Find where the given text appears and provide that cell's center as [X, Y] coordinate. 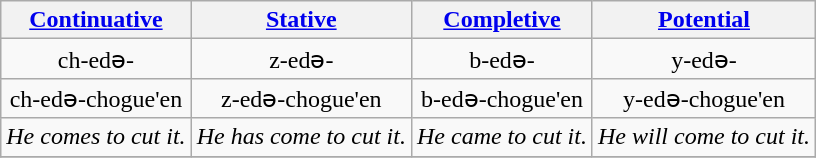
y-edə- [704, 59]
He has come to cut it. [301, 137]
z-edə- [301, 59]
He comes to cut it. [96, 137]
He will come to cut it. [704, 137]
He came to cut it. [502, 137]
ch-edə- [96, 59]
Stative [301, 20]
ch-edə-chogue'en [96, 98]
b-edə- [502, 59]
Potential [704, 20]
Completive [502, 20]
z-edə-chogue'en [301, 98]
b-edə-chogue'en [502, 98]
y-edə-chogue'en [704, 98]
Continuative [96, 20]
